Identify which cell holds the provided text, then report its [x, y] central coordinate. 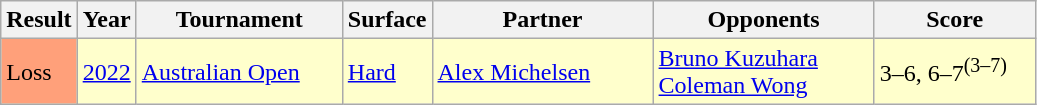
Surface [387, 20]
Alex Michelsen [542, 72]
Hard [387, 72]
Australian Open [239, 72]
2022 [106, 72]
Partner [542, 20]
Score [954, 20]
Opponents [764, 20]
Tournament [239, 20]
Result [39, 20]
Bruno Kuzuhara Coleman Wong [764, 72]
3–6, 6–7(3–7) [954, 72]
Year [106, 20]
Loss [39, 72]
